For the text-containing cell, return its midpoint in [X, Y] coordinate format. 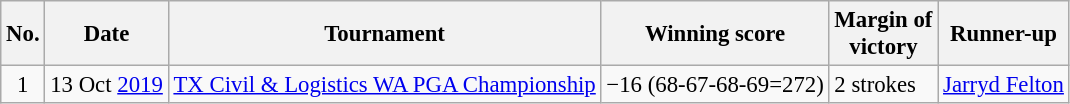
TX Civil & Logistics WA PGA Championship [384, 85]
Tournament [384, 34]
13 Oct 2019 [106, 85]
Date [106, 34]
Margin ofvictory [884, 34]
1 [23, 85]
Jarryd Felton [1004, 85]
−16 (68-67-68-69=272) [715, 85]
No. [23, 34]
Winning score [715, 34]
2 strokes [884, 85]
Runner-up [1004, 34]
